Identify which cell holds the provided text, then report its (X, Y) central coordinate. 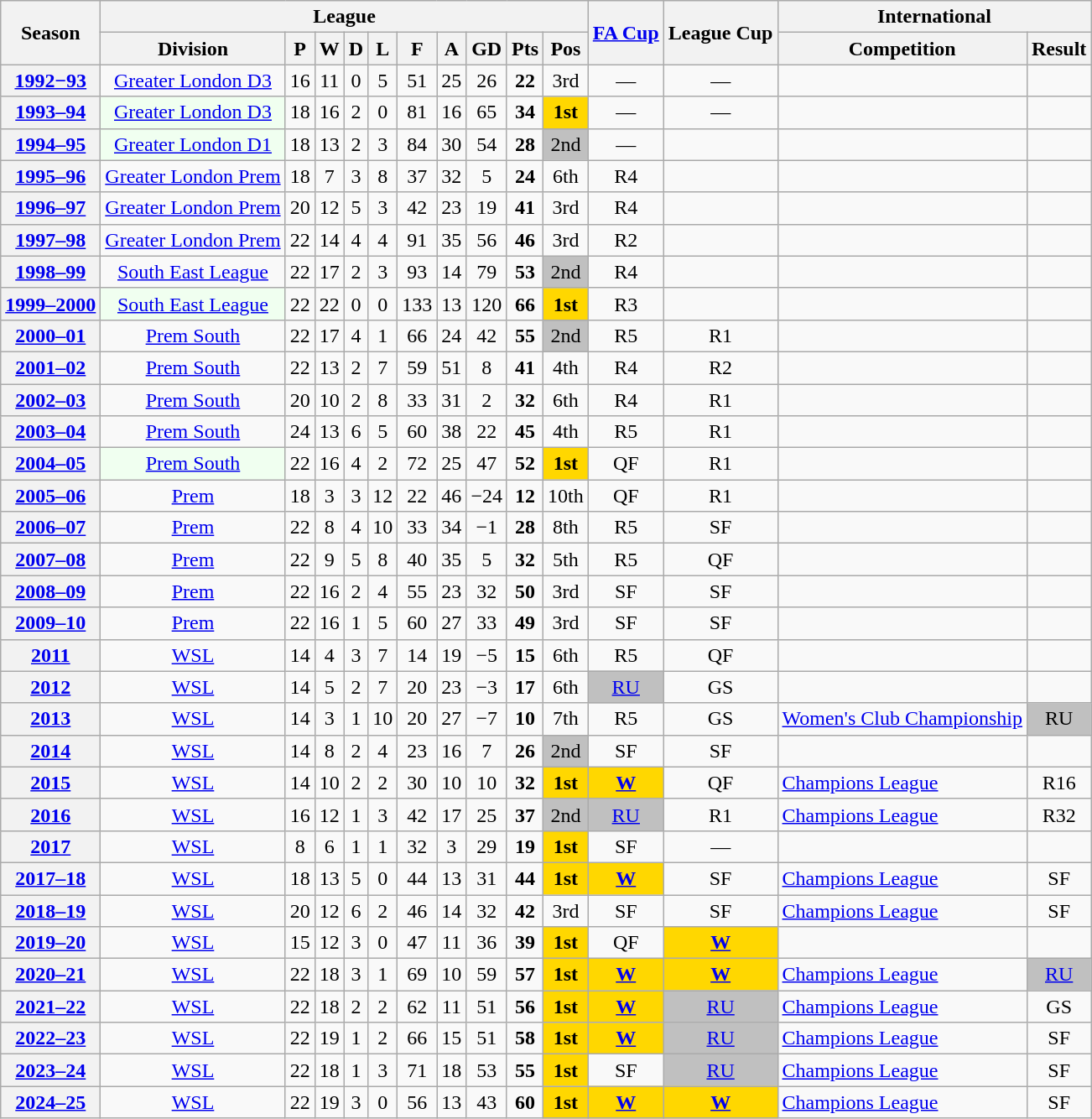
93 (418, 272)
69 (418, 975)
2006–07 (50, 528)
−5 (486, 655)
54 (486, 144)
International (934, 17)
−7 (486, 719)
R16 (1058, 783)
GD (486, 49)
2000–01 (50, 336)
−3 (486, 687)
2005–06 (50, 496)
Greater London D1 (193, 144)
10th (566, 496)
65 (486, 112)
2023–24 (50, 1070)
2020–21 (50, 975)
2021–22 (50, 1007)
29 (486, 846)
Competition (902, 49)
Pos (566, 49)
1995–96 (50, 176)
133 (418, 304)
2017 (50, 846)
Division (193, 49)
7th (566, 719)
2008–09 (50, 591)
Season (50, 33)
−24 (486, 496)
79 (486, 272)
58 (525, 1038)
62 (418, 1007)
2004–05 (50, 464)
8th (566, 528)
39 (525, 943)
43 (486, 1102)
Women's Club Championship (902, 719)
57 (525, 975)
L (382, 49)
9 (329, 559)
49 (525, 623)
1996–97 (50, 208)
F (418, 49)
P (300, 49)
2003–04 (50, 432)
40 (418, 559)
2018–19 (50, 910)
FA Cup (626, 33)
2013 (50, 719)
D (356, 49)
50 (525, 591)
2019–20 (50, 943)
2011 (50, 655)
2002–03 (50, 400)
A (451, 49)
1999–2000 (50, 304)
72 (418, 464)
2024–25 (50, 1102)
52 (525, 464)
2022–23 (50, 1038)
2017–18 (50, 878)
2012 (50, 687)
Pts (525, 49)
League Cup (720, 33)
1997–98 (50, 240)
2016 (50, 815)
1993–94 (50, 112)
−1 (486, 528)
36 (486, 943)
Result (1058, 49)
1992−93 (50, 81)
5th (566, 559)
84 (418, 144)
2015 (50, 783)
R3 (626, 304)
2014 (50, 751)
1994–95 (50, 144)
2001–02 (50, 367)
1998–99 (50, 272)
2007–08 (50, 559)
120 (486, 304)
91 (418, 240)
71 (418, 1070)
2009–10 (50, 623)
League (344, 17)
81 (418, 112)
45 (525, 432)
38 (451, 432)
R32 (1058, 815)
